Return (x, y) of the center of cell containing provided text 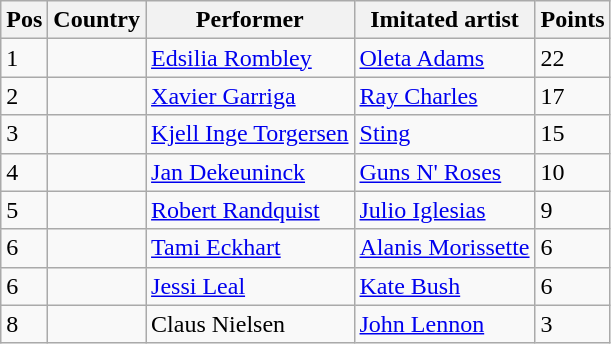
Edsilia Rombley (250, 58)
9 (572, 210)
Pos (24, 20)
2 (24, 96)
Ray Charles (444, 96)
4 (24, 172)
17 (572, 96)
Kate Bush (444, 286)
Alanis Morissette (444, 248)
John Lennon (444, 324)
Claus Nielsen (250, 324)
Points (572, 20)
5 (24, 210)
Guns N' Roses (444, 172)
Jessi Leal (250, 286)
15 (572, 134)
Jan Dekeuninck (250, 172)
Xavier Garriga (250, 96)
Julio Iglesias (444, 210)
10 (572, 172)
1 (24, 58)
Imitated artist (444, 20)
Sting (444, 134)
Kjell Inge Torgersen (250, 134)
22 (572, 58)
Performer (250, 20)
Robert Randquist (250, 210)
Tami Eckhart (250, 248)
Country (97, 20)
8 (24, 324)
Oleta Adams (444, 58)
